Capture the cell that displays the provided text and extract its (X, Y) central coordinate. 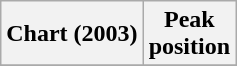
Peakposition (189, 34)
Chart (2003) (72, 34)
